Search for the cell housing the specified text and yield its [x, y] center coordinate. 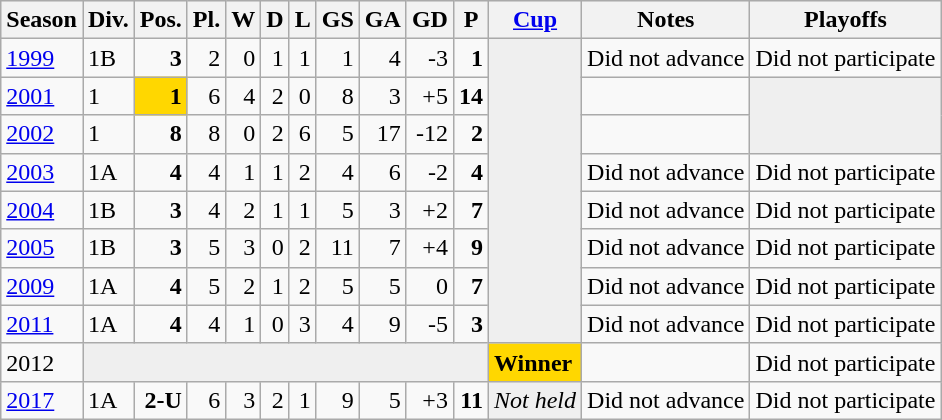
Pl. [206, 20]
2009 [42, 286]
2017 [42, 400]
Div. [108, 20]
GS [338, 20]
Cup [536, 20]
Season [42, 20]
-12 [430, 134]
-5 [430, 324]
+2 [430, 210]
GA [382, 20]
2011 [42, 324]
17 [382, 134]
GD [430, 20]
2004 [42, 210]
L [302, 20]
Winner [536, 362]
-3 [430, 58]
1999 [42, 58]
P [470, 20]
Notes [666, 20]
2003 [42, 172]
2005 [42, 248]
2002 [42, 134]
Pos. [160, 20]
2012 [42, 362]
W [244, 20]
+4 [430, 248]
14 [470, 96]
Playoffs [846, 20]
2-U [160, 400]
D [275, 20]
+5 [430, 96]
-2 [430, 172]
2001 [42, 96]
+3 [430, 400]
Not held [536, 400]
